Extract the (X, Y) coordinate from the center of the cell holding the provided text.  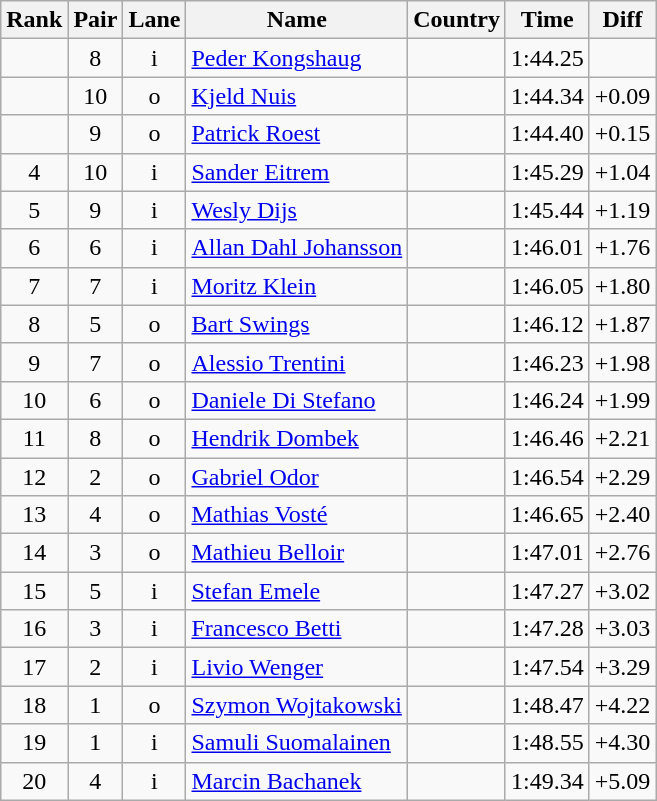
1:45.29 (547, 172)
1:47.28 (547, 629)
1:46.05 (547, 286)
Peder Kongshaug (297, 58)
+1.80 (622, 286)
1:46.54 (547, 477)
1:46.65 (547, 515)
16 (34, 629)
Bart Swings (297, 324)
Mathias Vosté (297, 515)
+3.29 (622, 667)
1:46.24 (547, 400)
15 (34, 591)
Diff (622, 20)
1:48.47 (547, 705)
1:49.34 (547, 781)
+4.30 (622, 743)
Time (547, 20)
+0.15 (622, 134)
1:47.54 (547, 667)
+3.02 (622, 591)
Francesco Betti (297, 629)
+5.09 (622, 781)
+1.19 (622, 210)
+1.76 (622, 248)
Moritz Klein (297, 286)
Hendrik Dombek (297, 438)
1:44.25 (547, 58)
Mathieu Belloir (297, 553)
+1.99 (622, 400)
Gabriel Odor (297, 477)
1:46.23 (547, 362)
Pair (96, 20)
+2.76 (622, 553)
Rank (34, 20)
Name (297, 20)
11 (34, 438)
+4.22 (622, 705)
+1.98 (622, 362)
+1.87 (622, 324)
+2.21 (622, 438)
+2.40 (622, 515)
1:46.12 (547, 324)
20 (34, 781)
Daniele Di Stefano (297, 400)
1:46.01 (547, 248)
Patrick Roest (297, 134)
Samuli Suomalainen (297, 743)
1:46.46 (547, 438)
Country (457, 20)
Kjeld Nuis (297, 96)
Szymon Wojtakowski (297, 705)
1:44.40 (547, 134)
1:44.34 (547, 96)
19 (34, 743)
18 (34, 705)
Alessio Trentini (297, 362)
1:48.55 (547, 743)
Marcin Bachanek (297, 781)
17 (34, 667)
Allan Dahl Johansson (297, 248)
13 (34, 515)
Stefan Emele (297, 591)
1:47.27 (547, 591)
+0.09 (622, 96)
12 (34, 477)
+1.04 (622, 172)
1:45.44 (547, 210)
Livio Wenger (297, 667)
Lane (154, 20)
+2.29 (622, 477)
Wesly Dijs (297, 210)
+3.03 (622, 629)
14 (34, 553)
Sander Eitrem (297, 172)
1:47.01 (547, 553)
